Pinpoint the cell where the given text exists, returning its [X, Y] midpoint coordinate. 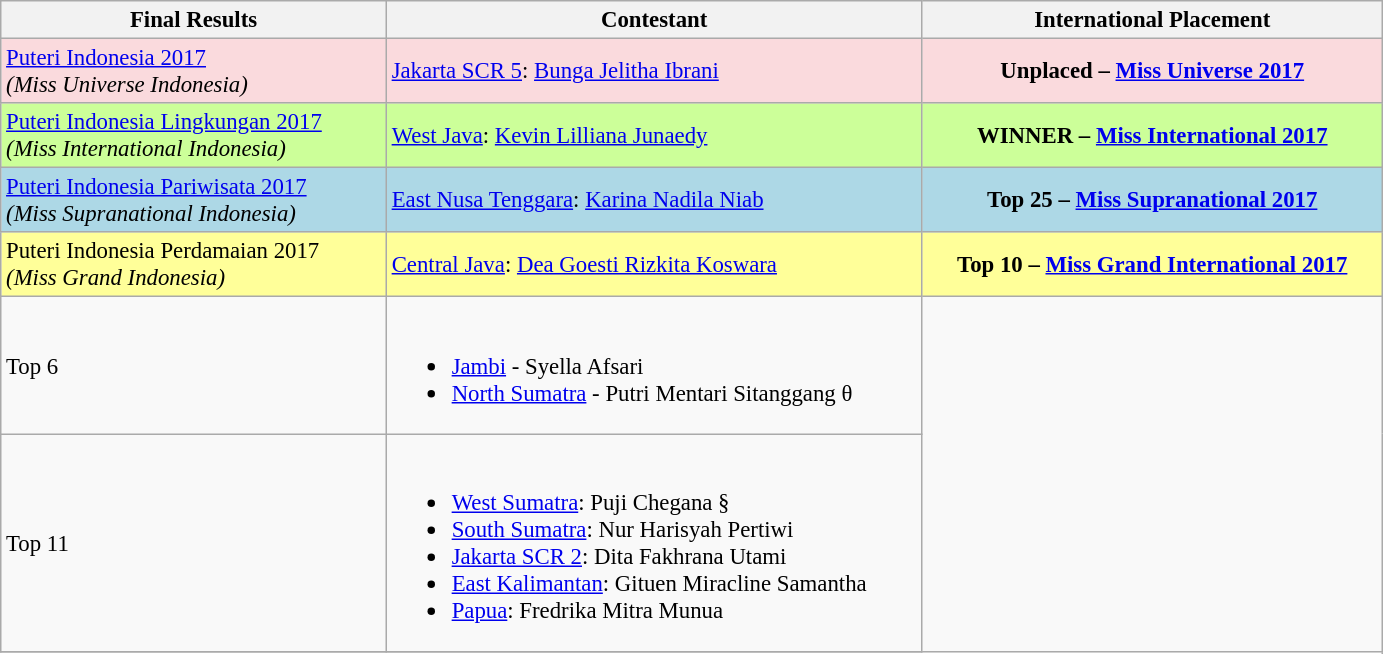
Top 10 – Miss Grand International 2017 [1152, 264]
Top 11 [194, 543]
Puteri Indonesia Lingkungan 2017(Miss International Indonesia) [194, 136]
Final Results [194, 20]
Puteri Indonesia Perdamaian 2017(Miss Grand Indonesia) [194, 264]
West Java: Kevin Lilliana Junaedy [654, 136]
Top 25 – Miss Supranational 2017 [1152, 200]
WINNER – Miss International 2017 [1152, 136]
Central Java: Dea Goesti Rizkita Koswara [654, 264]
Unplaced – Miss Universe 2017 [1152, 72]
International Placement [1152, 20]
Puteri Indonesia Pariwisata 2017(Miss Supranational Indonesia) [194, 200]
Contestant [654, 20]
Top 6 [194, 366]
East Nusa Tenggara: Karina Nadila Niab [654, 200]
Jakarta SCR 5: Bunga Jelitha Ibrani [654, 72]
Puteri Indonesia 2017(Miss Universe Indonesia) [194, 72]
Jambi - Syella Afsari North Sumatra - Putri Mentari Sitanggang θ [654, 366]
